Locate the cell with the specified text and output its [X, Y] center coordinate. 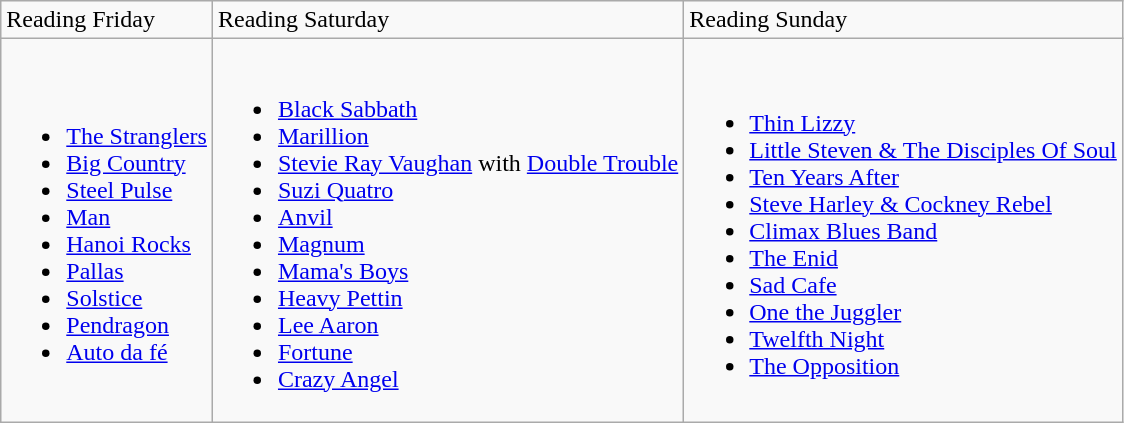
Black SabbathMarillionStevie Ray Vaughan with Double TroubleSuzi QuatroAnvilMagnumMama's BoysHeavy PettinLee AaronFortuneCrazy Angel [448, 230]
The StranglersBig CountrySteel PulseManHanoi RocksPallasSolsticePendragonAuto da fé [107, 230]
Reading Saturday [448, 20]
Reading Friday [107, 20]
Reading Sunday [904, 20]
